For the text-containing cell, return its midpoint in [X, Y] coordinate format. 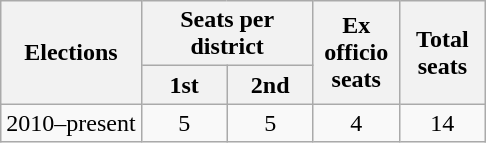
Ex officio seats [356, 52]
Total seats [442, 52]
2010–present [71, 123]
Seats per district [227, 34]
Elections [71, 52]
4 [356, 123]
1st [184, 85]
2nd [270, 85]
14 [442, 123]
